Determine the (X, Y) coordinate at the center of the cell enclosing the given text.  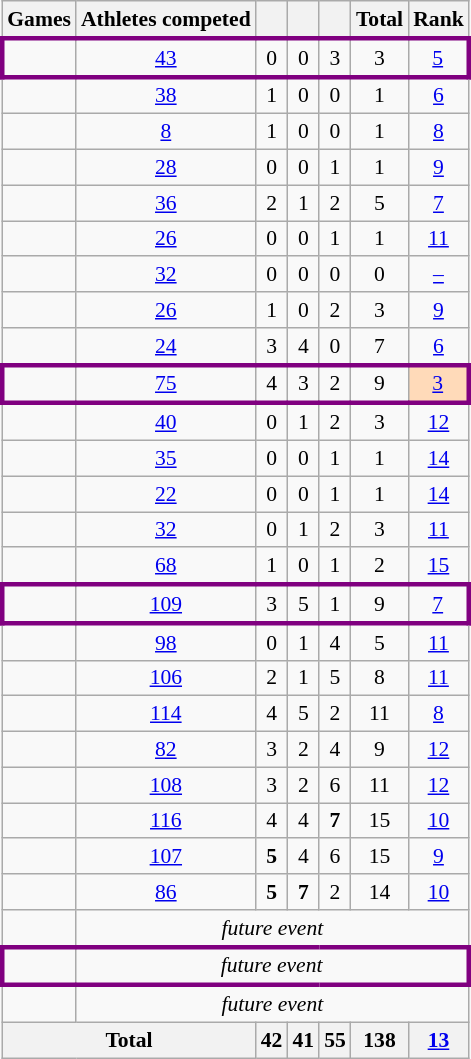
Games (39, 20)
138 (380, 1041)
Rank (438, 20)
43 (166, 58)
82 (166, 750)
38 (166, 96)
13 (438, 1041)
24 (166, 346)
86 (166, 892)
106 (166, 678)
55 (335, 1041)
75 (166, 384)
40 (166, 422)
– (438, 275)
Athletes competed (166, 20)
108 (166, 785)
109 (166, 604)
41 (303, 1041)
35 (166, 459)
68 (166, 566)
36 (166, 203)
114 (166, 714)
28 (166, 168)
98 (166, 642)
116 (166, 821)
22 (166, 494)
107 (166, 857)
42 (272, 1041)
